Pinpoint the cell where the given text exists, returning its [x, y] midpoint coordinate. 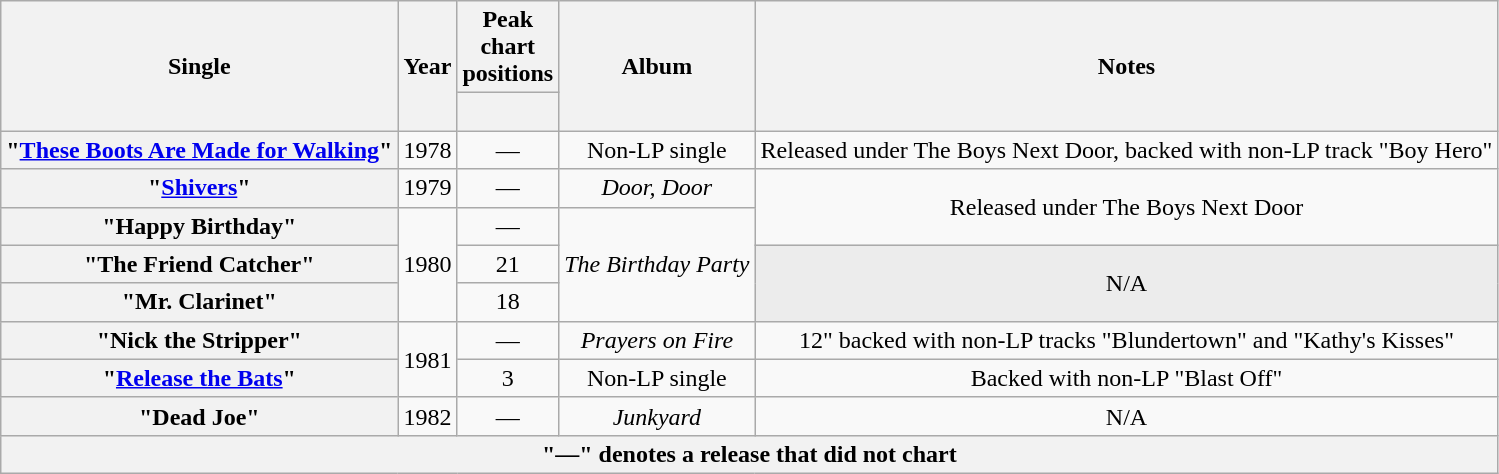
1980 [428, 264]
"Dead Joe" [200, 416]
1981 [428, 359]
Released under The Boys Next Door, backed with non-LP track "Boy Hero" [1126, 150]
"—" denotes a release that did not chart [750, 454]
Prayers on Fire [657, 340]
"Mr. Clarinet" [200, 302]
"Nick the Stripper" [200, 340]
"Shivers" [200, 188]
Album [657, 66]
1979 [428, 188]
1982 [428, 416]
Peak chart positions [508, 47]
"These Boots Are Made for Walking" [200, 150]
"The Friend Catcher" [200, 264]
12" backed with non-LP tracks "Blundertown" and "Kathy's Kisses" [1126, 340]
3 [508, 378]
Junkyard [657, 416]
Released under The Boys Next Door [1126, 207]
"Release the Bats" [200, 378]
Single [200, 66]
Door, Door [657, 188]
1978 [428, 150]
18 [508, 302]
21 [508, 264]
Backed with non-LP "Blast Off" [1126, 378]
The Birthday Party [657, 264]
Notes [1126, 66]
Year [428, 66]
"Happy Birthday" [200, 226]
